Output the [x, y] coordinate of the center of the cell containing the given text.  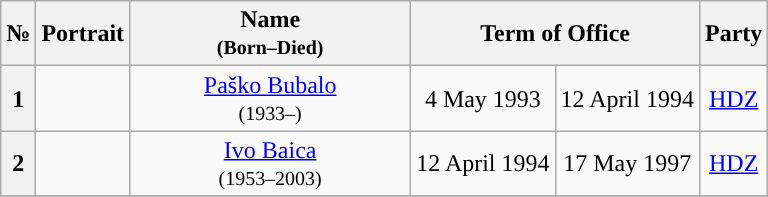
Paško Bubalo(1933–) [270, 98]
2 [18, 164]
Term of Office [556, 34]
Party [733, 34]
4 May 1993 [483, 98]
17 May 1997 [627, 164]
Ivo Baica(1953–2003) [270, 164]
1 [18, 98]
№ [18, 34]
Name(Born–Died) [270, 34]
Portrait [83, 34]
